For the text-containing cell, return its midpoint in [X, Y] coordinate format. 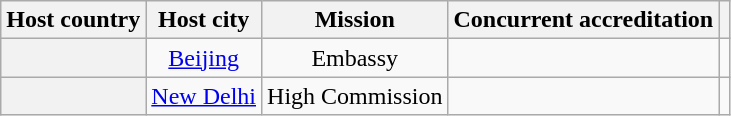
Embassy [355, 58]
Beijing [204, 58]
High Commission [355, 96]
Mission [355, 20]
Host city [204, 20]
Host country [74, 20]
Concurrent accreditation [584, 20]
New Delhi [204, 96]
